Extract the [X, Y] coordinate from the center of the cell holding the provided text.  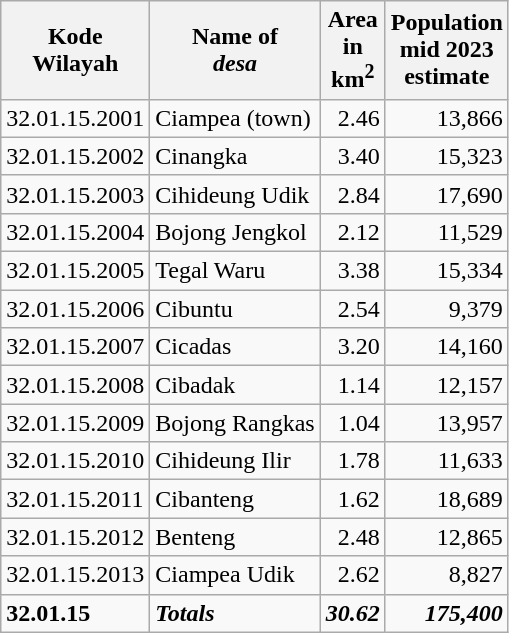
Cibadak [235, 385]
2.62 [352, 575]
32.01.15.2004 [76, 232]
32.01.15.2009 [76, 423]
32.01.15.2010 [76, 461]
8,827 [446, 575]
Tegal Waru [235, 271]
Cinangka [235, 156]
32.01.15.2005 [76, 271]
12,865 [446, 537]
12,157 [446, 385]
32.01.15.2006 [76, 309]
1.62 [352, 499]
Name of desa [235, 50]
11,633 [446, 461]
32.01.15.2012 [76, 537]
9,379 [446, 309]
32.01.15.2011 [76, 499]
13,866 [446, 118]
Ciampea Udik [235, 575]
3.40 [352, 156]
Kode Wilayah [76, 50]
175,400 [446, 613]
Ciampea (town) [235, 118]
32.01.15.2007 [76, 347]
18,689 [446, 499]
15,323 [446, 156]
2.54 [352, 309]
Area in km2 [352, 50]
Bojong Jengkol [235, 232]
3.20 [352, 347]
2.12 [352, 232]
3.38 [352, 271]
Totals [235, 613]
1.14 [352, 385]
Cihideung Udik [235, 194]
30.62 [352, 613]
2.48 [352, 537]
1.78 [352, 461]
15,334 [446, 271]
32.01.15.2013 [76, 575]
11,529 [446, 232]
1.04 [352, 423]
17,690 [446, 194]
2.84 [352, 194]
Cihideung Ilir [235, 461]
2.46 [352, 118]
Benteng [235, 537]
Cibuntu [235, 309]
Cibanteng [235, 499]
13,957 [446, 423]
Populationmid 2023estimate [446, 50]
32.01.15.2008 [76, 385]
32.01.15.2002 [76, 156]
14,160 [446, 347]
32.01.15.2001 [76, 118]
32.01.15 [76, 613]
Cicadas [235, 347]
32.01.15.2003 [76, 194]
Bojong Rangkas [235, 423]
